Pinpoint the cell where the given text exists, returning its [x, y] midpoint coordinate. 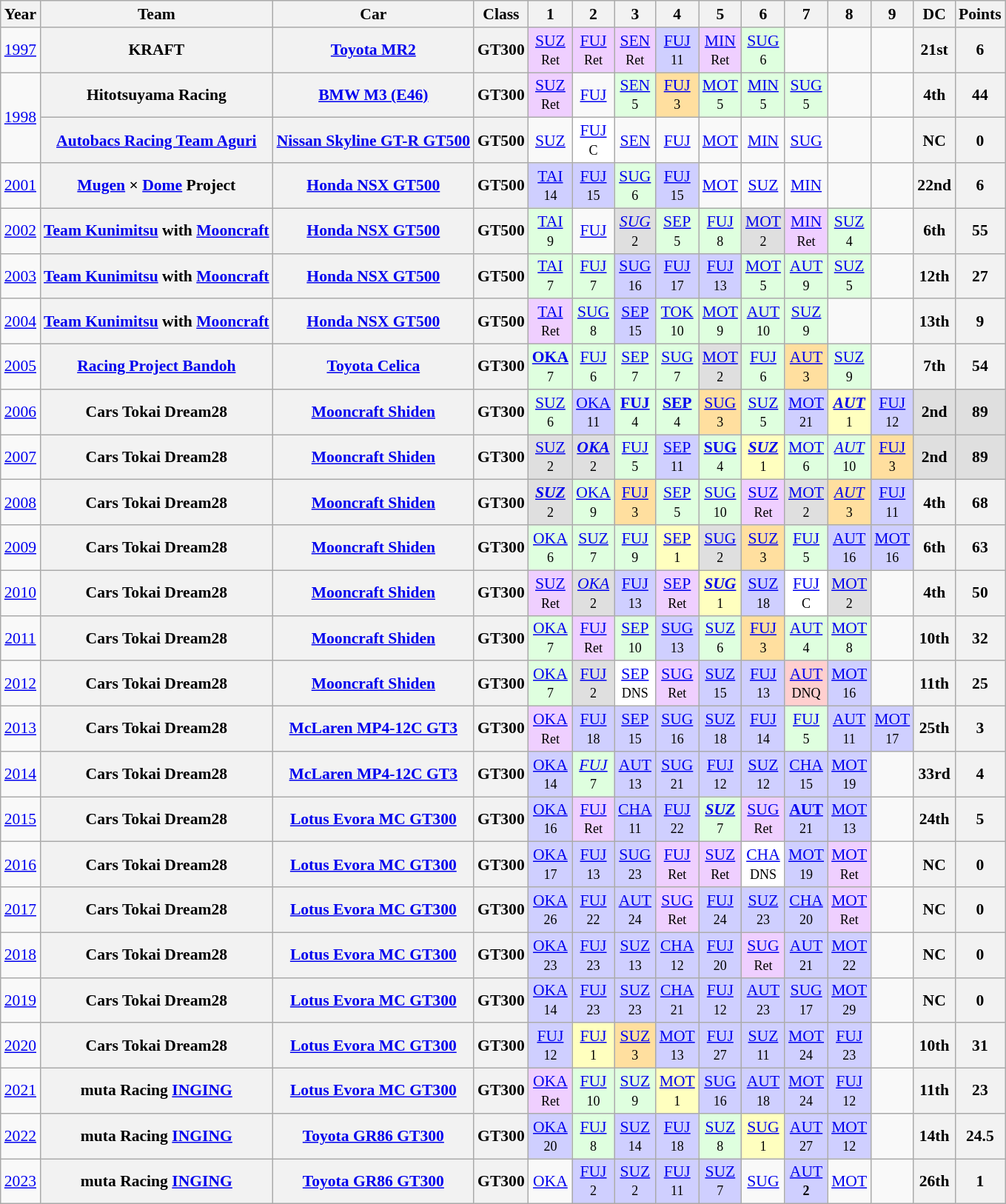
MOT21 [806, 412]
SUG21 [677, 775]
26th [934, 1182]
SUG7 [677, 367]
SUZ13 [635, 955]
AUT11 [849, 729]
OKA6 [551, 548]
CHA15 [806, 775]
55 [980, 231]
AUT4 [806, 638]
Points [980, 14]
FUJ24 [720, 909]
Year [21, 14]
FUJ9 [635, 548]
SEN [635, 141]
CHADNS [763, 865]
SUG17 [806, 1000]
SUZ12 [763, 775]
AUT2 [806, 1182]
DC [934, 14]
MOT22 [849, 955]
SUG5 [806, 95]
SEP4 [677, 412]
SUZ11 [763, 1046]
2016 [21, 865]
SEP10 [635, 638]
2023 [21, 1182]
SUG3 [720, 412]
12th [934, 275]
AUT24 [635, 909]
SEP1 [677, 548]
68 [980, 502]
SEP11 [677, 458]
SUZ15 [720, 684]
MOT8 [849, 638]
SUG13 [677, 638]
SUZ1 [763, 458]
44 [980, 95]
TAIRet [551, 321]
7th [934, 367]
2004 [21, 321]
AUT27 [806, 1136]
CHA12 [677, 955]
AUT13 [635, 775]
TAI7 [551, 275]
54 [980, 367]
2021 [21, 1091]
BMW M3 (E46) [373, 95]
MOT17 [892, 729]
2012 [21, 684]
SUG8 [594, 321]
SUZ14 [635, 1136]
31 [980, 1046]
25th [934, 729]
23 [980, 1091]
AUT18 [763, 1091]
SEP7 [635, 367]
MOT9 [720, 321]
SUG10 [720, 502]
MOT1 [677, 1091]
FUJ20 [720, 955]
FUJ27 [720, 1046]
2 [594, 14]
AUT16 [849, 548]
OKA [551, 1182]
Toyota MR2 [373, 50]
2017 [21, 909]
OKA16 [551, 819]
TAI9 [551, 231]
Class [501, 14]
Hitotsuyama Racing [157, 95]
AUT1 [849, 412]
Team [157, 14]
25 [980, 684]
2013 [21, 729]
2007 [21, 458]
KRAFT [157, 50]
SEPRet [677, 592]
24th [934, 819]
2022 [21, 1136]
2020 [21, 1046]
SEN5 [635, 95]
SENRet [635, 50]
2003 [21, 275]
MOT29 [849, 1000]
2008 [21, 502]
2019 [21, 1000]
CHA20 [806, 909]
Car [373, 14]
Toyota Celica [373, 367]
TOK10 [677, 321]
2006 [21, 412]
SUZ8 [720, 1136]
2010 [21, 592]
FUJ14 [763, 729]
AUT23 [763, 1000]
Racing Project Bandoh [157, 367]
AUTDNQ [806, 684]
24.5 [980, 1136]
FUJ4 [635, 412]
FUJ10 [594, 1091]
27 [980, 275]
22nd [934, 185]
OKA17 [551, 865]
OKA11 [594, 412]
14th [934, 1136]
OKA23 [551, 955]
1997 [21, 50]
7 [806, 14]
2015 [21, 819]
2001 [21, 185]
33rd [934, 775]
SUZ4 [849, 231]
32 [980, 638]
CHA11 [635, 819]
13th [934, 321]
CHA21 [677, 1000]
Mugen × Dome Project [157, 185]
Nissan Skyline GT-R GT500 [373, 141]
TAI14 [551, 185]
SEPDNS [635, 684]
SUG4 [720, 458]
OKA26 [551, 909]
21st [934, 50]
SUG23 [635, 865]
2014 [21, 775]
2018 [21, 955]
1998 [21, 118]
MOT12 [849, 1136]
MOT6 [806, 458]
OKA20 [551, 1136]
AUT9 [806, 275]
2011 [21, 638]
2005 [21, 367]
50 [980, 592]
8 [849, 14]
2002 [21, 231]
2009 [21, 548]
OKA9 [594, 502]
MIN5 [763, 95]
Autobacs Racing Team Aguri [157, 141]
FUJ17 [677, 275]
63 [980, 548]
FUJ1 [594, 1046]
